Determine the (x, y) coordinate at the center of the cell enclosing the given text.  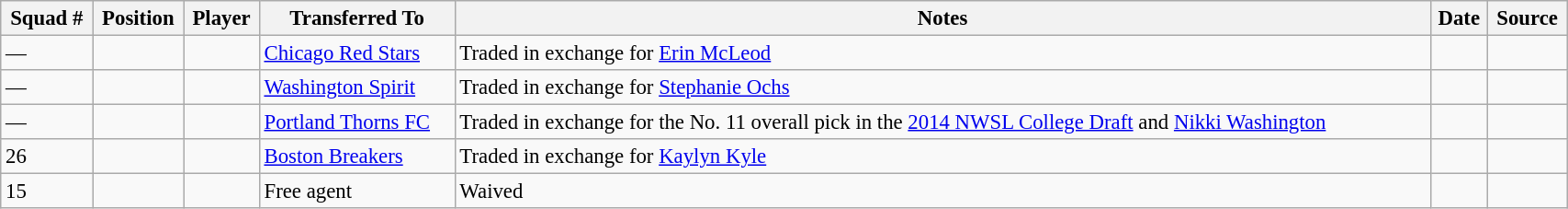
Traded in exchange for Stephanie Ochs (942, 87)
15 (47, 192)
Date (1459, 18)
Portland Thorns FC (356, 122)
Traded in exchange for the No. 11 overall pick in the 2014 NWSL College Draft and Nikki Washington (942, 122)
Chicago Red Stars (356, 53)
Player (221, 18)
Waived (942, 192)
Free agent (356, 192)
Source (1528, 18)
Traded in exchange for Erin McLeod (942, 53)
Boston Breakers (356, 157)
Transferred To (356, 18)
Traded in exchange for Kaylyn Kyle (942, 157)
26 (47, 157)
Squad # (47, 18)
Washington Spirit (356, 87)
Notes (942, 18)
Position (138, 18)
